From the cell containing the given text, extract its center point as [X, Y] coordinate. 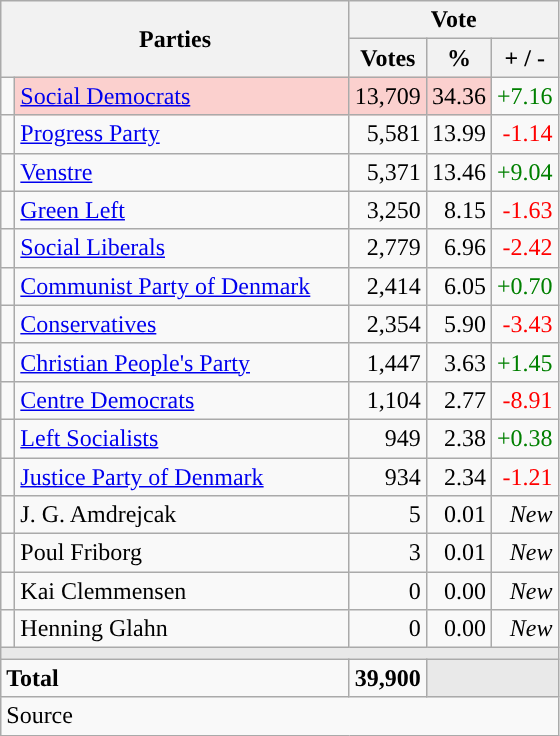
13,709 [388, 96]
2,354 [388, 324]
5 [388, 515]
Votes [388, 58]
+0.70 [524, 286]
34.36 [458, 96]
-3.43 [524, 324]
3 [388, 553]
+0.38 [524, 438]
5.90 [458, 324]
3.63 [458, 362]
934 [388, 477]
-2.42 [524, 248]
+7.16 [524, 96]
J. G. Amdrejcak [182, 515]
-1.14 [524, 134]
6.05 [458, 286]
2.34 [458, 477]
2,414 [388, 286]
-8.91 [524, 400]
-1.63 [524, 210]
5,371 [388, 172]
8.15 [458, 210]
2,779 [388, 248]
Justice Party of Denmark [182, 477]
Communist Party of Denmark [182, 286]
Venstre [182, 172]
Christian People's Party [182, 362]
-1.21 [524, 477]
2.77 [458, 400]
13.99 [458, 134]
39,900 [388, 678]
5,581 [388, 134]
13.46 [458, 172]
3,250 [388, 210]
6.96 [458, 248]
Poul Friborg [182, 553]
Left Socialists [182, 438]
Total [176, 678]
Social Liberals [182, 248]
Parties [176, 39]
Henning Glahn [182, 629]
+9.04 [524, 172]
% [458, 58]
Kai Clemmensen [182, 591]
Green Left [182, 210]
Social Democrats [182, 96]
2.38 [458, 438]
Source [280, 716]
+1.45 [524, 362]
949 [388, 438]
Conservatives [182, 324]
Progress Party [182, 134]
1,447 [388, 362]
+ / - [524, 58]
Vote [454, 20]
1,104 [388, 400]
Centre Democrats [182, 400]
